Provide the (x, y) coordinate of the cell's center where the given text is located.  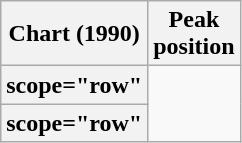
Chart (1990) (74, 34)
Peakposition (194, 34)
